Capture the cell that displays the provided text and extract its (X, Y) central coordinate. 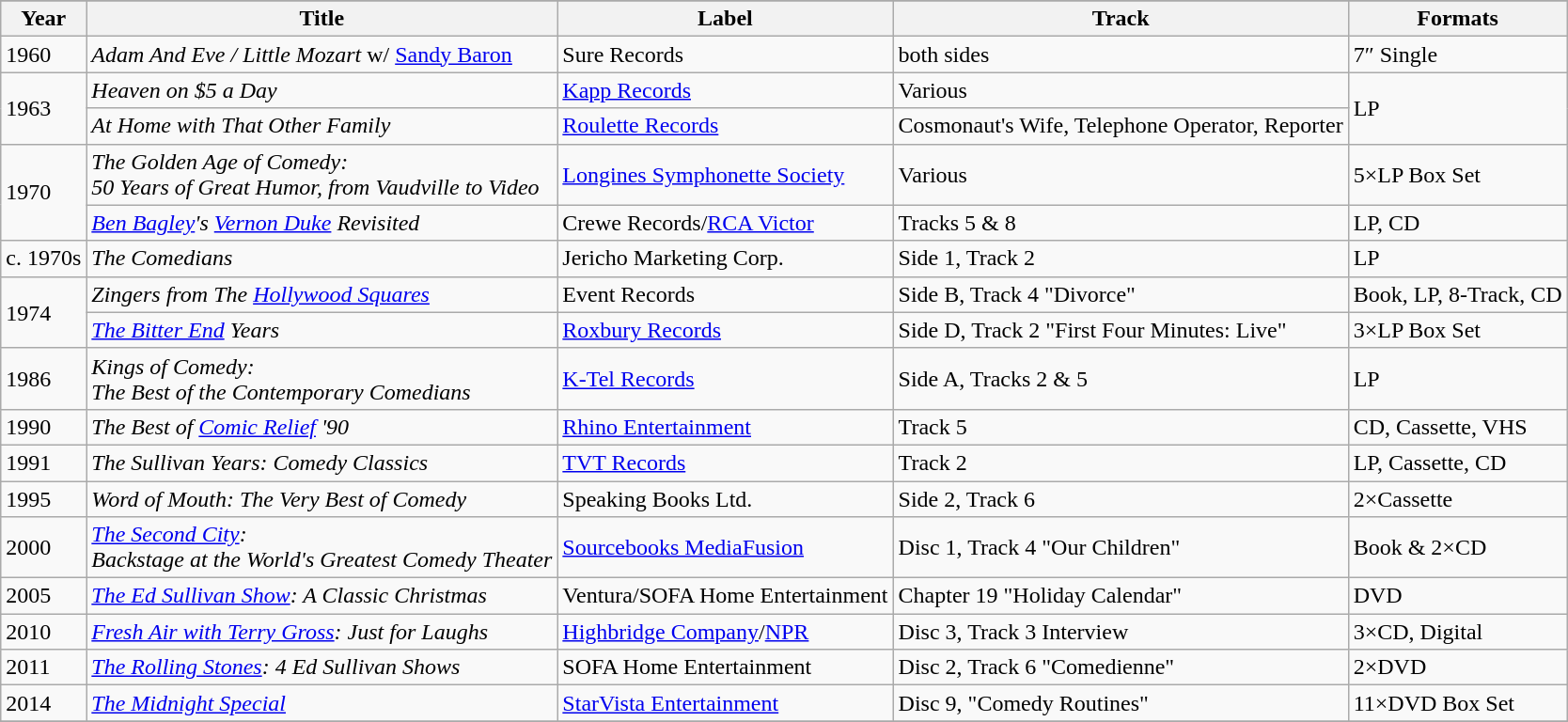
Year (43, 19)
Chapter 19 "Holiday Calendar" (1121, 596)
2014 (43, 703)
1963 (43, 108)
Disc 9, "Comedy Routines" (1121, 703)
Cosmonaut's Wife, Telephone Operator, Reporter (1121, 126)
Adam And Eve / Little Mozart w/ Sandy Baron (321, 55)
Highbridge Company/NPR (726, 632)
The Midnight Special (321, 703)
2×DVD (1457, 667)
Disc 2, Track 6 "Comedienne" (1121, 667)
2×Cassette (1457, 499)
2000 (43, 547)
The Bitter End Years (321, 330)
Label (726, 19)
Longines Symphonette Society (726, 175)
Ventura/SOFA Home Entertainment (726, 596)
CD, Cassette, VHS (1457, 427)
1974 (43, 312)
7″ Single (1457, 55)
1970 (43, 192)
K-Tel Records (726, 378)
Kings of Comedy: The Best of the Contemporary Comedians (321, 378)
Title (321, 19)
The Rolling Stones: 4 Ed Sullivan Shows (321, 667)
Speaking Books Ltd. (726, 499)
The Best of Comic Relief '90 (321, 427)
LP, Cassette, CD (1457, 463)
Event Records (726, 294)
2005 (43, 596)
Side D, Track 2 "First Four Minutes: Live" (1121, 330)
Roulette Records (726, 126)
2011 (43, 667)
Sourcebooks MediaFusion (726, 547)
5×LP Box Set (1457, 175)
1995 (43, 499)
Kapp Records (726, 90)
1960 (43, 55)
Formats (1457, 19)
both sides (1121, 55)
2010 (43, 632)
Side 2, Track 6 (1121, 499)
Track 2 (1121, 463)
Disc 3, Track 3 Interview (1121, 632)
Disc 1, Track 4 "Our Children" (1121, 547)
SOFA Home Entertainment (726, 667)
1990 (43, 427)
The Golden Age of Comedy: 50 Years of Great Humor, from Vaudville to Video (321, 175)
1991 (43, 463)
The Comedians (321, 259)
The Ed Sullivan Show: A Classic Christmas (321, 596)
Ben Bagley's Vernon Duke Revisited (321, 223)
Rhino Entertainment (726, 427)
DVD (1457, 596)
Track (1121, 19)
Side A, Tracks 2 & 5 (1121, 378)
3×CD, Digital (1457, 632)
StarVista Entertainment (726, 703)
TVT Records (726, 463)
At Home with That Other Family (321, 126)
1986 (43, 378)
The Second City: Backstage at the World's Greatest Comedy Theater (321, 547)
c. 1970s (43, 259)
The Sullivan Years: Comedy Classics (321, 463)
Zingers from The Hollywood Squares (321, 294)
Fresh Air with Terry Gross: Just for Laughs (321, 632)
Roxbury Records (726, 330)
Jericho Marketing Corp. (726, 259)
Tracks 5 & 8 (1121, 223)
Heaven on $5 a Day (321, 90)
Side 1, Track 2 (1121, 259)
Crewe Records/RCA Victor (726, 223)
Track 5 (1121, 427)
Book, LP, 8-Track, CD (1457, 294)
Book & 2×CD (1457, 547)
11×DVD Box Set (1457, 703)
Sure Records (726, 55)
Side B, Track 4 "Divorce" (1121, 294)
LP, CD (1457, 223)
Word of Mouth: The Very Best of Comedy (321, 499)
3×LP Box Set (1457, 330)
